Return [x, y] of the center of cell containing provided text 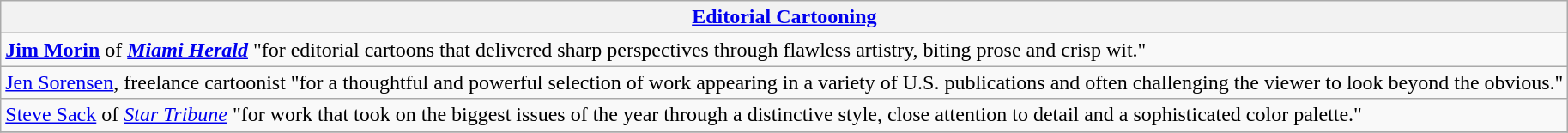
Editorial Cartooning [784, 17]
Jim Morin of Miami Herald "for editorial cartoons that delivered sharp perspectives through flawless artistry, biting prose and crisp wit." [784, 50]
